From the cell containing the given text, extract its center point as [x, y] coordinate. 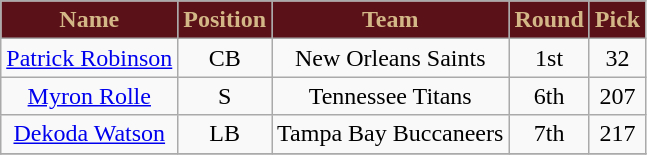
Pick [617, 20]
32 [617, 58]
Name [90, 20]
217 [617, 134]
Team [390, 20]
Position [225, 20]
7th [549, 134]
Tampa Bay Buccaneers [390, 134]
Myron Rolle [90, 96]
Round [549, 20]
6th [549, 96]
Dekoda Watson [90, 134]
S [225, 96]
LB [225, 134]
Tennessee Titans [390, 96]
New Orleans Saints [390, 58]
Patrick Robinson [90, 58]
207 [617, 96]
CB [225, 58]
1st [549, 58]
